Capture the cell that displays the provided text and extract its (X, Y) central coordinate. 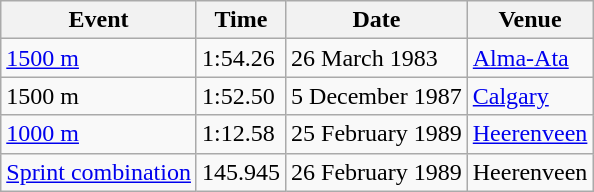
1:52.50 (240, 96)
Calgary (530, 96)
26 March 1983 (377, 58)
Venue (530, 20)
Date (377, 20)
26 February 1989 (377, 172)
Event (99, 20)
1:12.58 (240, 134)
Sprint combination (99, 172)
1:54.26 (240, 58)
25 February 1989 (377, 134)
Alma-Ata (530, 58)
145.945 (240, 172)
1000 m (99, 134)
Time (240, 20)
5 December 1987 (377, 96)
